Return the [x, y] coordinate for the center point of the cell that contains the specified text.  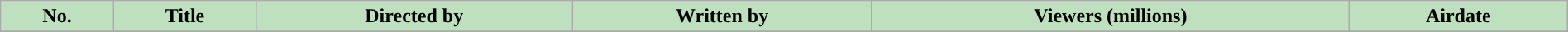
Airdate [1458, 16]
No. [57, 16]
Title [184, 16]
Directed by [414, 16]
Viewers (millions) [1110, 16]
Written by [723, 16]
